Pinpoint the cell where the given text exists, returning its (x, y) midpoint coordinate. 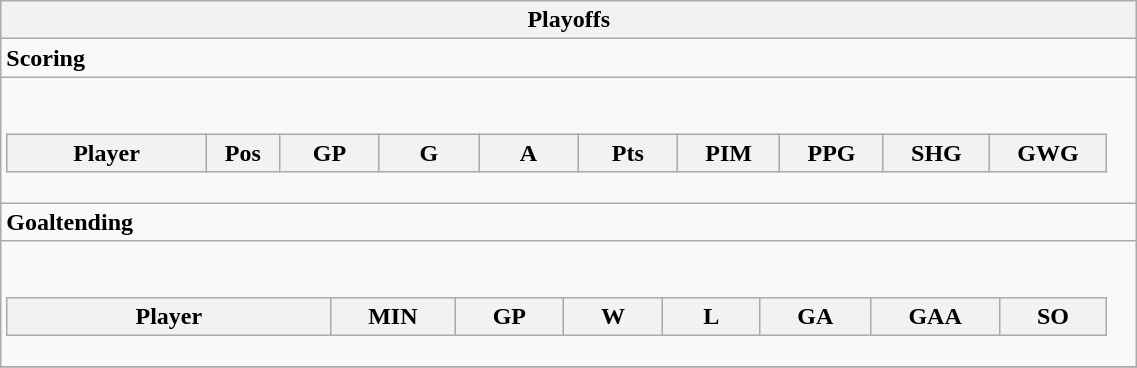
GAA (935, 317)
G (428, 153)
Scoring (569, 58)
MIN (393, 317)
W (614, 317)
Pos (243, 153)
SO (1052, 317)
Player MIN GP W L GA GAA SO (569, 304)
L (712, 317)
SHG (936, 153)
PIM (729, 153)
GWG (1048, 153)
Goaltending (569, 221)
Pts (628, 153)
A (528, 153)
Player Pos GP G A Pts PIM PPG SHG GWG (569, 140)
GA (816, 317)
Playoffs (569, 20)
PPG (832, 153)
